Capture the cell that displays the provided text and extract its (x, y) central coordinate. 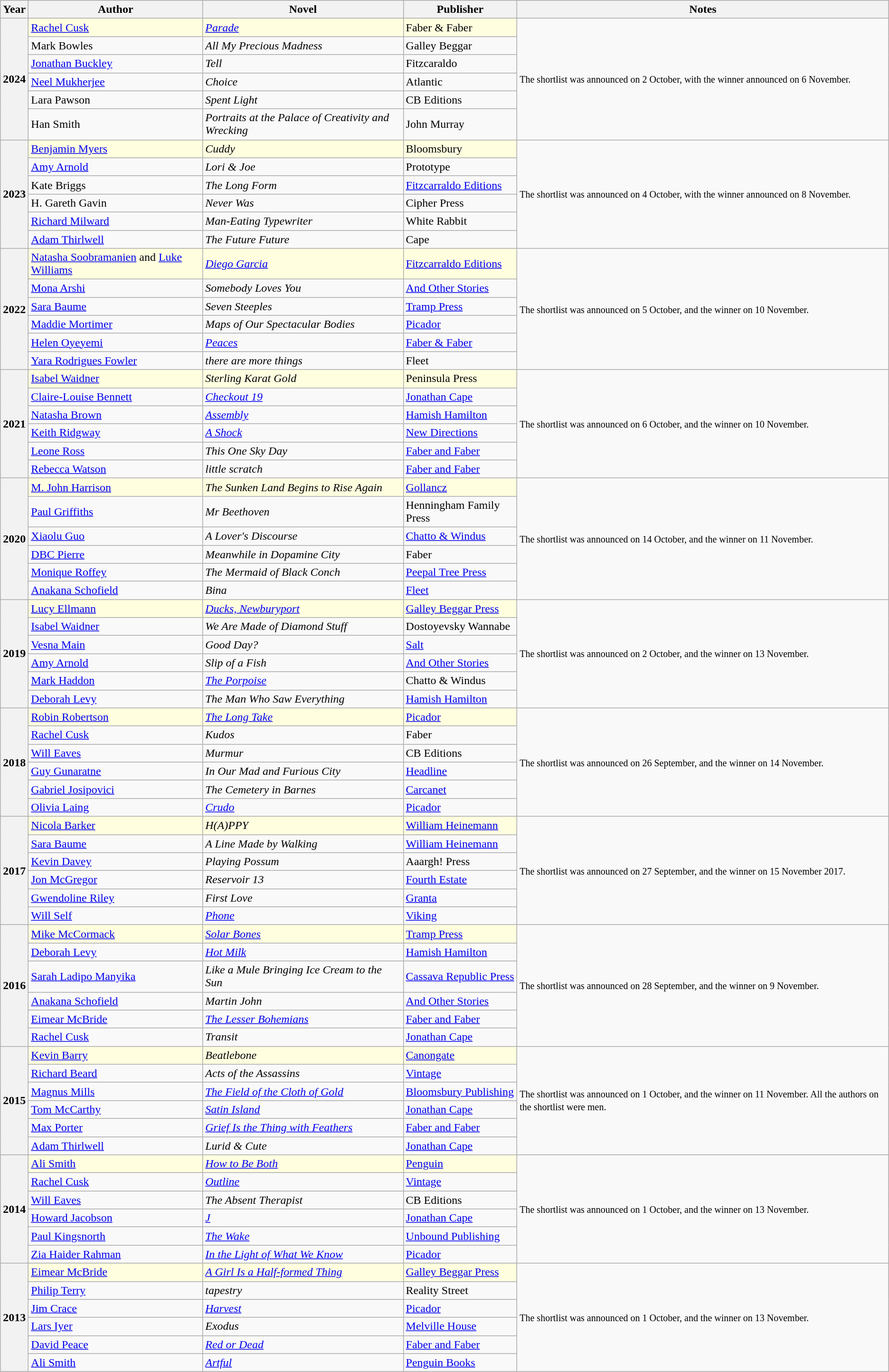
Solar Bones (303, 934)
The shortlist was announced on 2 October, and the winner on 13 November. (703, 654)
Phone (303, 916)
Kate Briggs (116, 185)
Diego Garcia (303, 264)
The shortlist was announced on 14 October, and the winner on 11 November. (703, 539)
M. John Harrison (116, 487)
The shortlist was announced on 26 September, and the winner on 14 November. (703, 762)
2020 (14, 539)
A Girl Is a Half-formed Thing (303, 1272)
2021 (14, 424)
Mark Bowles (116, 46)
2023 (14, 194)
White Rabbit (460, 221)
Kevin Barry (116, 1055)
Neel Mukherjee (116, 82)
2022 (14, 309)
The shortlist was announced on 27 September, and the winner on 15 November 2017. (703, 870)
Checkout 19 (303, 397)
Good Day? (303, 645)
Bloomsbury (460, 149)
Gabriel Josipovici (116, 789)
Jon McGregor (116, 880)
Somebody Loves You (303, 288)
Paul Griffiths (116, 511)
Galley Beggar (460, 46)
The Porpoise (303, 681)
Publisher (460, 10)
Maddie Mortimer (116, 324)
Carcanet (460, 789)
Tom McCarthy (116, 1109)
Penguin (460, 1164)
The shortlist was announced on 5 October, and the winner on 10 November. (703, 309)
Outline (303, 1182)
2018 (14, 762)
Sarah Ladipo Manyika (116, 977)
J (303, 1218)
Novel (303, 10)
Lurid & Cute (303, 1145)
Unbound Publishing (460, 1236)
Canongate (460, 1055)
Yara Rodrigues Fowler (116, 361)
Mona Arshi (116, 288)
Zia Haider Rahman (116, 1254)
Acts of the Assassins (303, 1073)
Claire-Louise Bennett (116, 397)
The Lesser Bohemians (303, 1019)
Salt (460, 645)
Peninsula Press (460, 379)
Spent Light (303, 100)
The Long Take (303, 717)
Cassava Republic Press (460, 977)
Peepal Tree Press (460, 572)
Paul Kingsnorth (116, 1236)
Reality Street (460, 1290)
Slip of a Fish (303, 663)
Robin Robertson (116, 717)
The Wake (303, 1236)
Jonathan Buckley (116, 64)
Jim Crace (116, 1308)
Cape (460, 239)
Richard Milward (116, 221)
Lucy Ellmann (116, 609)
Playing Possum (303, 862)
Gwendoline Riley (116, 898)
2013 (14, 1317)
Fitzcaraldo (460, 64)
Lars Iyer (116, 1326)
David Peace (116, 1344)
Never Was (303, 203)
Tell (303, 64)
The Field of the Cloth of Gold (303, 1091)
The Mermaid of Black Conch (303, 572)
Gollancz (460, 487)
2016 (14, 985)
Seven Steeples (303, 306)
Year (14, 10)
Headline (460, 771)
Han Smith (116, 124)
Notes (703, 10)
The Future Future (303, 239)
Mark Haddon (116, 681)
John Murray (460, 124)
Hot Milk (303, 952)
Sterling Karat Gold (303, 379)
New Directions (460, 433)
Red or Dead (303, 1344)
We Are Made of Diamond Stuff (303, 627)
Richard Beard (116, 1073)
Author (116, 10)
Ducks, Newburyport (303, 609)
2017 (14, 870)
DBC Pierre (116, 554)
Assembly (303, 415)
Vesna Main (116, 645)
Crudo (303, 807)
Atlantic (460, 82)
Magnus Mills (116, 1091)
In the Light of What We Know (303, 1254)
Transit (303, 1037)
little scratch (303, 469)
H. Gareth Gavin (116, 203)
Portraits at the Palace of Creativity and Wrecking (303, 124)
tapestry (303, 1290)
Cuddy (303, 149)
How to Be Both (303, 1164)
Fourth Estate (460, 880)
Rebecca Watson (116, 469)
A Lover's Discourse (303, 536)
The Sunken Land Begins to Rise Again (303, 487)
Penguin Books (460, 1362)
A Shock (303, 433)
Grief Is the Thing with Feathers (303, 1127)
Harvest (303, 1308)
Howard Jacobson (116, 1218)
Peaces (303, 343)
Natasha Soobramanien and Luke Williams (116, 264)
Will Self (116, 916)
The Cemetery in Barnes (303, 789)
The Long Form (303, 185)
This One Sky Day (303, 451)
Kudos (303, 735)
Martin John (303, 1001)
Benjamin Myers (116, 149)
In Our Mad and Furious City (303, 771)
The shortlist was announced on 2 October, with the winner announced on 6 November. (703, 79)
Nicola Barker (116, 825)
The Man Who Saw Everything (303, 699)
Keith Ridgway (116, 433)
Satin Island (303, 1109)
Granta (460, 898)
Lara Pawson (116, 100)
Murmur (303, 753)
Bloomsbury Publishing (460, 1091)
Reservoir 13 (303, 880)
Prototype (460, 167)
Helen Oyeyemi (116, 343)
Viking (460, 916)
First Love (303, 898)
Max Porter (116, 1127)
The Absent Therapist (303, 1200)
The shortlist was announced on 4 October, with the winner announced on 8 November. (703, 194)
Philip Terry (116, 1290)
A Line Made by Walking (303, 843)
Parade (303, 28)
Mr Beethoven (303, 511)
Man-Eating Typewriter (303, 221)
Bina (303, 591)
Mike McCormack (116, 934)
Henningham Family Press (460, 511)
Dostoyevsky Wannabe (460, 627)
Artful (303, 1362)
Natasha Brown (116, 415)
The shortlist was announced on 1 October, and the winner on 11 November. All the authors on the shortlist were men. (703, 1100)
Kevin Davey (116, 862)
Monique Roffey (116, 572)
H(A)PPY (303, 825)
2024 (14, 79)
2014 (14, 1209)
Aaargh! Press (460, 862)
there are more things (303, 361)
Maps of Our Spectacular Bodies (303, 324)
All My Precious Madness (303, 46)
Choice (303, 82)
The shortlist was announced on 28 September, and the winner on 9 November. (703, 985)
Olivia Laing (116, 807)
Beatlebone (303, 1055)
2019 (14, 654)
2015 (14, 1100)
Leone Ross (116, 451)
The shortlist was announced on 6 October, and the winner on 10 November. (703, 424)
Exodus (303, 1326)
Melville House (460, 1326)
Lori & Joe (303, 167)
Meanwhile in Dopamine City (303, 554)
Xiaolu Guo (116, 536)
Like a Mule Bringing Ice Cream to the Sun (303, 977)
Cipher Press (460, 203)
Guy Gunaratne (116, 771)
